Output the (X, Y) coordinate of the center of the cell containing the given text.  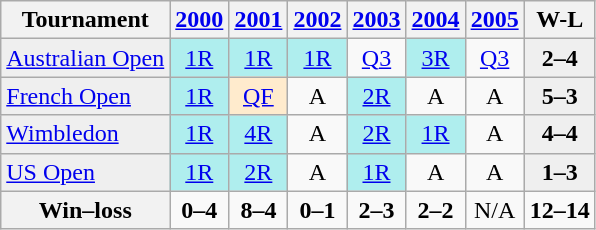
2–2 (436, 210)
0–4 (200, 210)
3R (436, 58)
Wimbledon (86, 134)
QF (258, 96)
8–4 (258, 210)
4R (258, 134)
N/A (494, 210)
2005 (494, 20)
12–14 (560, 210)
Australian Open (86, 58)
2004 (436, 20)
5–3 (560, 96)
2001 (258, 20)
French Open (86, 96)
2002 (318, 20)
4–4 (560, 134)
2–3 (376, 210)
Win–loss (86, 210)
2003 (376, 20)
US Open (86, 172)
1–3 (560, 172)
Tournament (86, 20)
W-L (560, 20)
2–4 (560, 58)
0–1 (318, 210)
2000 (200, 20)
